Capture the cell that displays the provided text and extract its [x, y] central coordinate. 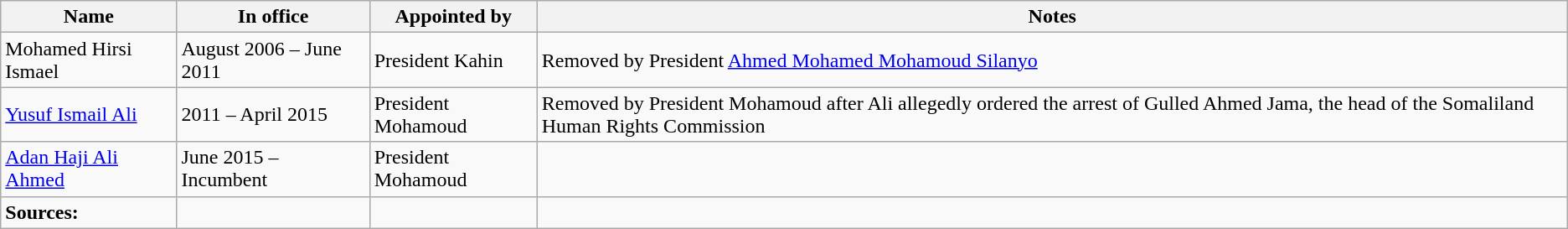
Adan Haji Ali Ahmed [89, 169]
President Kahin [453, 60]
Yusuf Ismail Ali [89, 114]
Sources: [89, 212]
Name [89, 17]
In office [273, 17]
Removed by President Mohamoud after Ali allegedly ordered the arrest of Gulled Ahmed Jama, the head of the Somaliland Human Rights Commission [1052, 114]
Mohamed Hirsi Ismael [89, 60]
Appointed by [453, 17]
Removed by President Ahmed Mohamed Mohamoud Silanyo [1052, 60]
June 2015 – Incumbent [273, 169]
Notes [1052, 17]
2011 – April 2015 [273, 114]
August 2006 – June 2011 [273, 60]
